Provide the (x, y) coordinate of the cell's center where the given text is located.  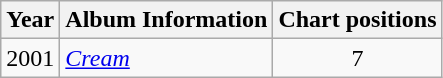
Cream (166, 58)
Album Information (166, 20)
2001 (30, 58)
Year (30, 20)
7 (358, 58)
Chart positions (358, 20)
